From the cell containing the given text, extract its center point as [x, y] coordinate. 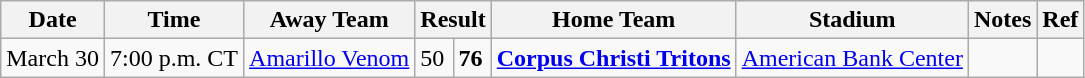
Ref [1060, 20]
Result [453, 20]
Away Team [330, 20]
Corpus Christi Tritons [614, 58]
Notes [1002, 20]
Date [53, 20]
American Bank Center [852, 58]
Amarillo Venom [330, 58]
50 [434, 58]
Home Team [614, 20]
76 [472, 58]
Stadium [852, 20]
March 30 [53, 58]
Time [174, 20]
7:00 p.m. CT [174, 58]
